Detect which cell encompasses the target text, then output its [X, Y] center coordinate. 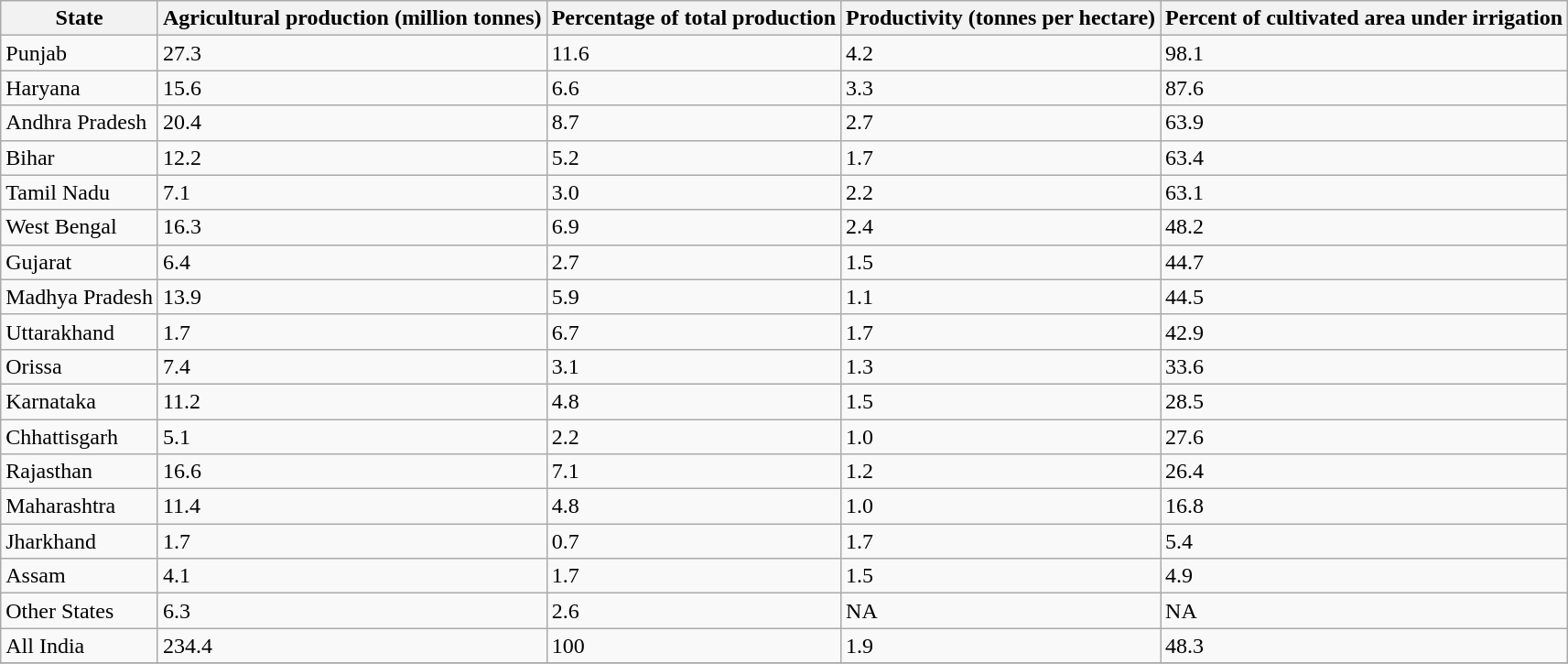
Haryana [80, 88]
Rajasthan [80, 472]
5.9 [694, 297]
44.5 [1364, 297]
63.1 [1364, 192]
West Bengal [80, 227]
4.9 [1364, 576]
15.6 [351, 88]
2.6 [694, 611]
Maharashtra [80, 506]
Punjab [80, 53]
48.3 [1364, 646]
28.5 [1364, 401]
0.7 [694, 541]
Chhattisgarh [80, 437]
1.1 [1001, 297]
3.1 [694, 366]
6.4 [351, 262]
98.1 [1364, 53]
26.4 [1364, 472]
Agricultural production (million tonnes) [351, 18]
42.9 [1364, 332]
27.3 [351, 53]
1.9 [1001, 646]
63.9 [1364, 123]
Productivity (tonnes per hectare) [1001, 18]
16.8 [1364, 506]
234.4 [351, 646]
1.3 [1001, 366]
33.6 [1364, 366]
6.6 [694, 88]
Andhra Pradesh [80, 123]
12.2 [351, 158]
1.2 [1001, 472]
5.4 [1364, 541]
Percent of cultivated area under irrigation [1364, 18]
Orissa [80, 366]
87.6 [1364, 88]
All India [80, 646]
11.6 [694, 53]
Other States [80, 611]
Tamil Nadu [80, 192]
5.1 [351, 437]
Madhya Pradesh [80, 297]
6.3 [351, 611]
State [80, 18]
8.7 [694, 123]
20.4 [351, 123]
Gujarat [80, 262]
Uttarakhand [80, 332]
16.3 [351, 227]
Karnataka [80, 401]
Assam [80, 576]
6.9 [694, 227]
3.0 [694, 192]
16.6 [351, 472]
63.4 [1364, 158]
13.9 [351, 297]
27.6 [1364, 437]
100 [694, 646]
48.2 [1364, 227]
Percentage of total production [694, 18]
Jharkhand [80, 541]
Bihar [80, 158]
4.1 [351, 576]
11.2 [351, 401]
6.7 [694, 332]
2.4 [1001, 227]
3.3 [1001, 88]
11.4 [351, 506]
5.2 [694, 158]
4.2 [1001, 53]
44.7 [1364, 262]
7.4 [351, 366]
